Find where the given text appears and provide that cell's center as [X, Y] coordinate. 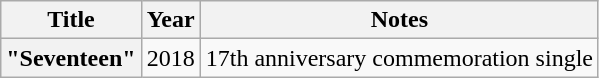
17th anniversary commemoration single [399, 58]
Title [71, 20]
"Seventeen" [71, 58]
2018 [170, 58]
Notes [399, 20]
Year [170, 20]
